Capture the cell that displays the provided text and extract its [X, Y] central coordinate. 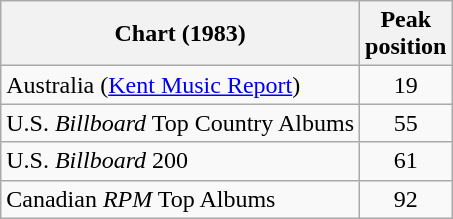
Canadian RPM Top Albums [180, 199]
Chart (1983) [180, 34]
U.S. Billboard Top Country Albums [180, 123]
Australia (Kent Music Report) [180, 85]
U.S. Billboard 200 [180, 161]
61 [406, 161]
Peakposition [406, 34]
92 [406, 199]
55 [406, 123]
19 [406, 85]
